Provide the (X, Y) coordinate of the cell's center where the given text is located.  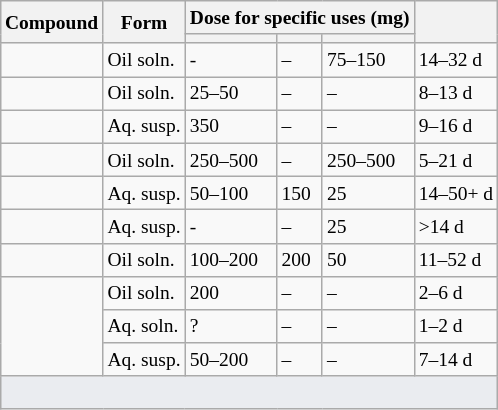
100–200 (231, 260)
2–6 d (456, 292)
50–100 (231, 192)
50 (368, 260)
Aq. soln. (144, 326)
8–13 d (456, 94)
1–2 d (456, 326)
Form (144, 22)
Compound (51, 22)
14–50+ d (456, 192)
25–50 (231, 94)
? (231, 326)
14–32 d (456, 60)
50–200 (231, 360)
Dose for specific uses (mg) (300, 18)
5–21 d (456, 160)
>14 d (456, 226)
11–52 d (456, 260)
7–14 d (456, 360)
150 (300, 192)
350 (231, 126)
75–150 (368, 60)
9–16 d (456, 126)
